Return the [x, y] coordinate for the center point of the cell that contains the specified text.  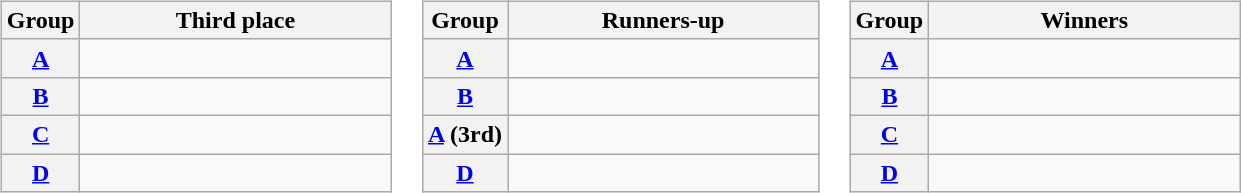
A (3rd) [464, 134]
Runners-up [664, 20]
Third place [236, 20]
Winners [1084, 20]
